Extract the [X, Y] coordinate from the center of the cell holding the provided text.  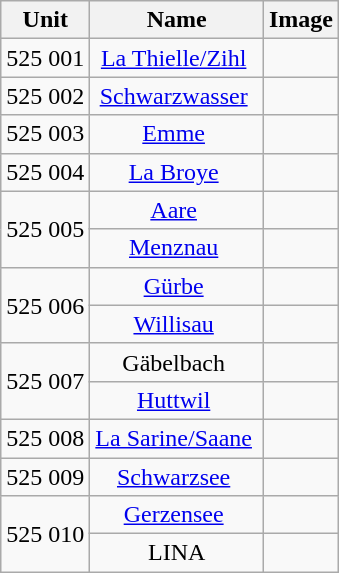
525 002 [46, 96]
Schwarzwasser [177, 96]
525 009 [46, 477]
Willisau [177, 324]
La Sarine/Saane [177, 438]
Name [177, 20]
Image [300, 20]
Menznau [177, 248]
Gerzensee [177, 515]
La Thielle/Zihl [177, 58]
525 003 [46, 134]
Emme [177, 134]
525 008 [46, 438]
Gäbelbach [177, 362]
Schwarzsee [177, 477]
525 001 [46, 58]
525 005 [46, 229]
525 004 [46, 172]
525 006 [46, 305]
Aare [177, 210]
525 007 [46, 381]
Unit [46, 20]
LINA [177, 553]
La Broye [177, 172]
Gürbe [177, 286]
Huttwil [177, 400]
525 010 [46, 534]
